Return (X, Y) of the center of cell containing provided text 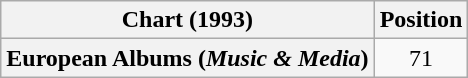
Chart (1993) (188, 20)
European Albums (Music & Media) (188, 58)
Position (421, 20)
71 (421, 58)
